Return the (X, Y) coordinate for the center point of the cell that contains the specified text.  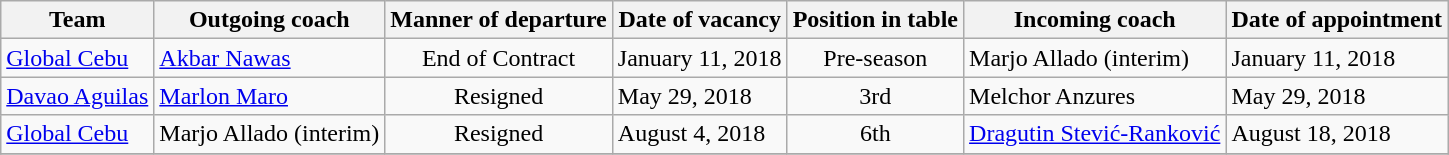
End of Contract (498, 58)
Dragutin Stević-Ranković (1095, 134)
August 4, 2018 (700, 134)
3rd (875, 96)
Marlon Maro (270, 96)
Team (78, 20)
6th (875, 134)
Melchor Anzures (1095, 96)
Akbar Nawas (270, 58)
Date of vacancy (700, 20)
Date of appointment (1337, 20)
Davao Aguilas (78, 96)
Incoming coach (1095, 20)
Outgoing coach (270, 20)
August 18, 2018 (1337, 134)
Pre-season (875, 58)
Position in table (875, 20)
Manner of departure (498, 20)
